Output the [X, Y] coordinate of the center of the cell containing the given text.  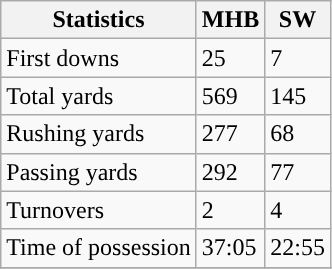
4 [298, 210]
Total yards [99, 96]
Rushing yards [99, 134]
7 [298, 58]
145 [298, 96]
MHB [230, 20]
First downs [99, 58]
SW [298, 20]
292 [230, 172]
569 [230, 96]
277 [230, 134]
25 [230, 58]
37:05 [230, 248]
Turnovers [99, 210]
Time of possession [99, 248]
Statistics [99, 20]
77 [298, 172]
68 [298, 134]
2 [230, 210]
Passing yards [99, 172]
22:55 [298, 248]
